For the text-containing cell, return its midpoint in [X, Y] coordinate format. 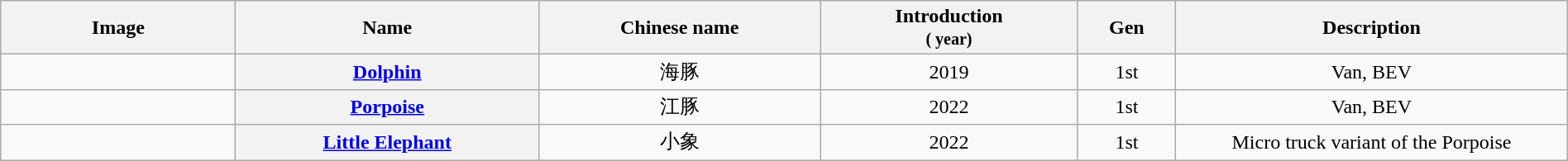
Little Elephant [387, 142]
Description [1372, 28]
Introduction( year) [949, 28]
Gen [1126, 28]
江豚 [680, 107]
Chinese name [680, 28]
Dolphin [387, 73]
小象 [680, 142]
海豚 [680, 73]
Micro truck variant of the Porpoise [1372, 142]
Name [387, 28]
Image [118, 28]
Porpoise [387, 107]
2019 [949, 73]
